Determine the (X, Y) coordinate at the center of the cell enclosing the given text.  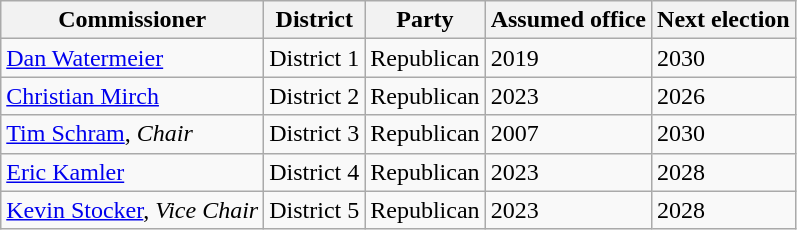
2026 (724, 96)
Commissioner (132, 20)
2007 (568, 134)
Dan Watermeier (132, 58)
District 4 (314, 172)
Eric Kamler (132, 172)
District (314, 20)
Christian Mirch (132, 96)
Kevin Stocker, Vice Chair (132, 210)
Next election (724, 20)
2019 (568, 58)
Party (425, 20)
Tim Schram, Chair (132, 134)
District 1 (314, 58)
District 2 (314, 96)
District 5 (314, 210)
District 3 (314, 134)
Assumed office (568, 20)
